Locate the cell with the specified text and output its (X, Y) center coordinate. 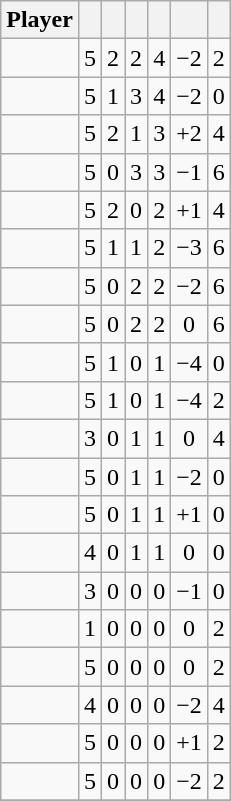
−3 (190, 248)
Player (40, 20)
+2 (190, 134)
